Output the [X, Y] coordinate of the center of the cell containing the given text.  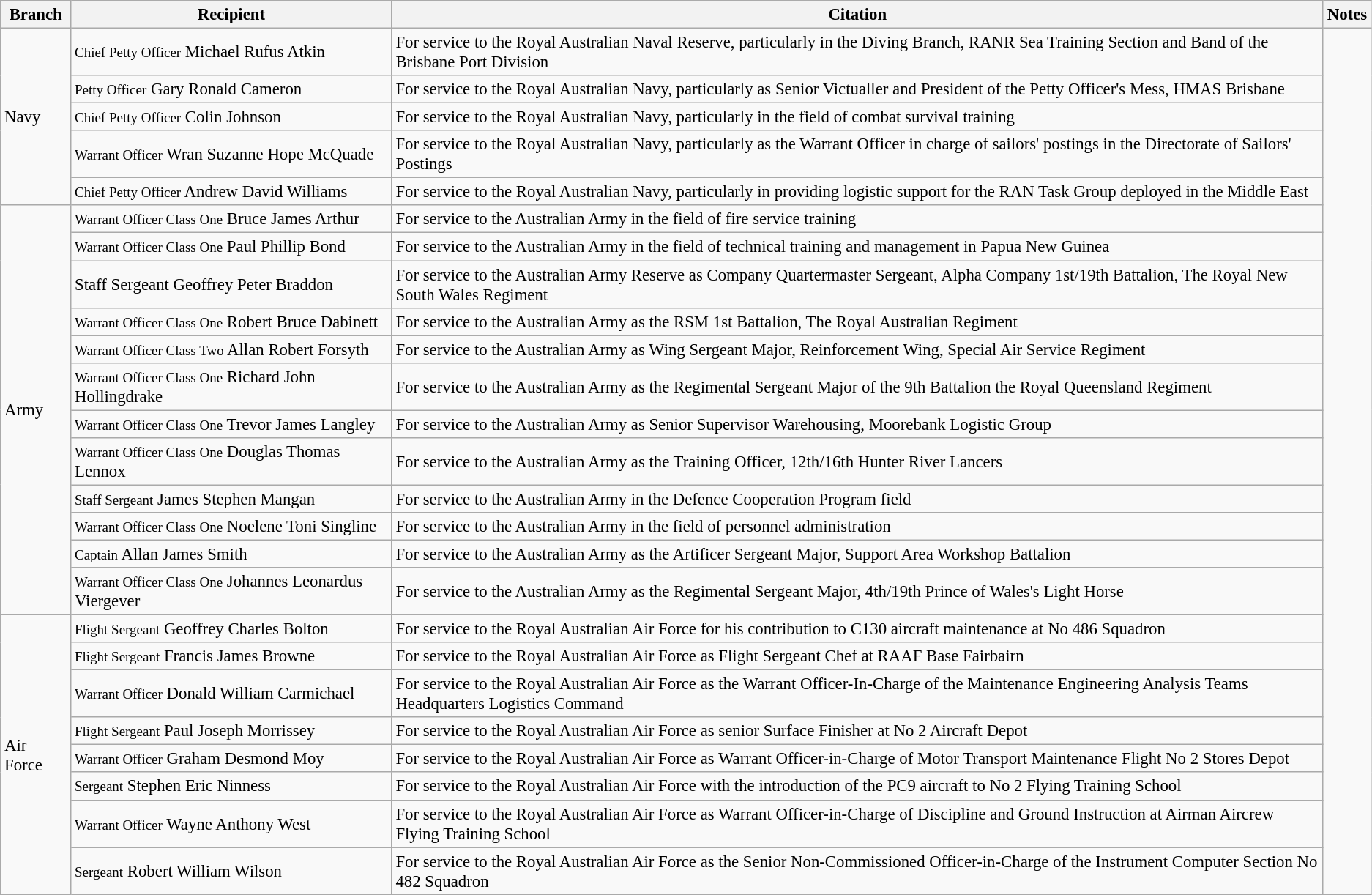
Warrant Officer Class One Douglas Thomas Lennox [231, 461]
Warrant Officer Class Two Allan Robert Forsyth [231, 349]
For service to the Australian Army as the Regimental Sergeant Major of the 9th Battalion the Royal Queensland Regiment [857, 387]
Branch [36, 15]
Staff Sergeant Geoffrey Peter Braddon [231, 284]
For service to the Royal Australian Air Force with the introduction of the PC9 aircraft to No 2 Flying Training School [857, 787]
For service to the Royal Australian Air Force for his contribution to C130 aircraft maintenance at No 486 Squadron [857, 629]
For service to the Australian Army as Wing Sergeant Major, Reinforcement Wing, Special Air Service Regiment [857, 349]
For service to the Australian Army Reserve as Company Quartermaster Sergeant, Alpha Company 1st/19th Battalion, The Royal New South Wales Regiment [857, 284]
Staff Sergeant James Stephen Mangan [231, 499]
Warrant Officer Class One Bruce James Arthur [231, 219]
Warrant Officer Donald William Carmichael [231, 694]
For service to the Australian Army as the Artificer Sergeant Major, Support Area Workshop Battalion [857, 554]
Warrant Officer Wran Suzanne Hope McQuade [231, 154]
Warrant Officer Class One Trevor James Langley [231, 424]
For service to the Royal Australian Air Force as Flight Sergeant Chef at RAAF Base Fairbairn [857, 656]
Chief Petty Officer Andrew David Williams [231, 192]
Warrant Officer Class One Paul Phillip Bond [231, 247]
For service to the Australian Army in the field of personnel administration [857, 527]
Warrant Officer Graham Desmond Moy [231, 759]
For service to the Australian Army as Senior Supervisor Warehousing, Moorebank Logistic Group [857, 424]
Warrant Officer Class One Johannes Leonardus Viergever [231, 592]
For service to the Australian Army as the RSM 1st Battalion, The Royal Australian Regiment [857, 322]
Flight Sergeant Geoffrey Charles Bolton [231, 629]
Chief Petty Officer Colin Johnson [231, 117]
Warrant Officer Class One Robert Bruce Dabinett [231, 322]
For service to the Royal Australian Air Force as the Senior Non-Commissioned Officer-in-Charge of the Instrument Computer Section No 482 Squadron [857, 872]
For service to the Royal Australian Navy, particularly in the field of combat survival training [857, 117]
Recipient [231, 15]
For service to the Royal Australian Air Force as Warrant Officer-in-Charge of Motor Transport Maintenance Flight No 2 Stores Depot [857, 759]
Captain Allan James Smith [231, 554]
Air Force [36, 755]
For service to the Royal Australian Navy, particularly as Senior Victualler and President of the Petty Officer's Mess, HMAS Brisbane [857, 89]
Sergeant Stephen Eric Ninness [231, 787]
Warrant Officer Class One Noelene Toni Singline [231, 527]
For service to the Royal Australian Air Force as senior Surface Finisher at No 2 Aircraft Depot [857, 731]
Petty Officer Gary Ronald Cameron [231, 89]
Warrant Officer Class One Richard John Hollingdrake [231, 387]
Flight Sergeant Paul Joseph Morrissey [231, 731]
Flight Sergeant Francis James Browne [231, 656]
Notes [1347, 15]
Navy [36, 117]
For service to the Royal Australian Navy, particularly as the Warrant Officer in charge of sailors' postings in the Directorate of Sailors' Postings [857, 154]
For service to the Australian Army as the Regimental Sergeant Major, 4th/19th Prince of Wales's Light Horse [857, 592]
For service to the Australian Army in the field of technical training and management in Papua New Guinea [857, 247]
For service to the Australian Army as the Training Officer, 12th/16th Hunter River Lancers [857, 461]
Army [36, 410]
For service to the Australian Army in the Defence Cooperation Program field [857, 499]
For service to the Royal Australian Navy, particularly in providing logistic support for the RAN Task Group deployed in the Middle East [857, 192]
Citation [857, 15]
Chief Petty Officer Michael Rufus Atkin [231, 53]
Sergeant Robert William Wilson [231, 872]
For service to the Australian Army in the field of fire service training [857, 219]
Warrant Officer Wayne Anthony West [231, 823]
